Extract the (x, y) coordinate from the center of the cell holding the provided text.  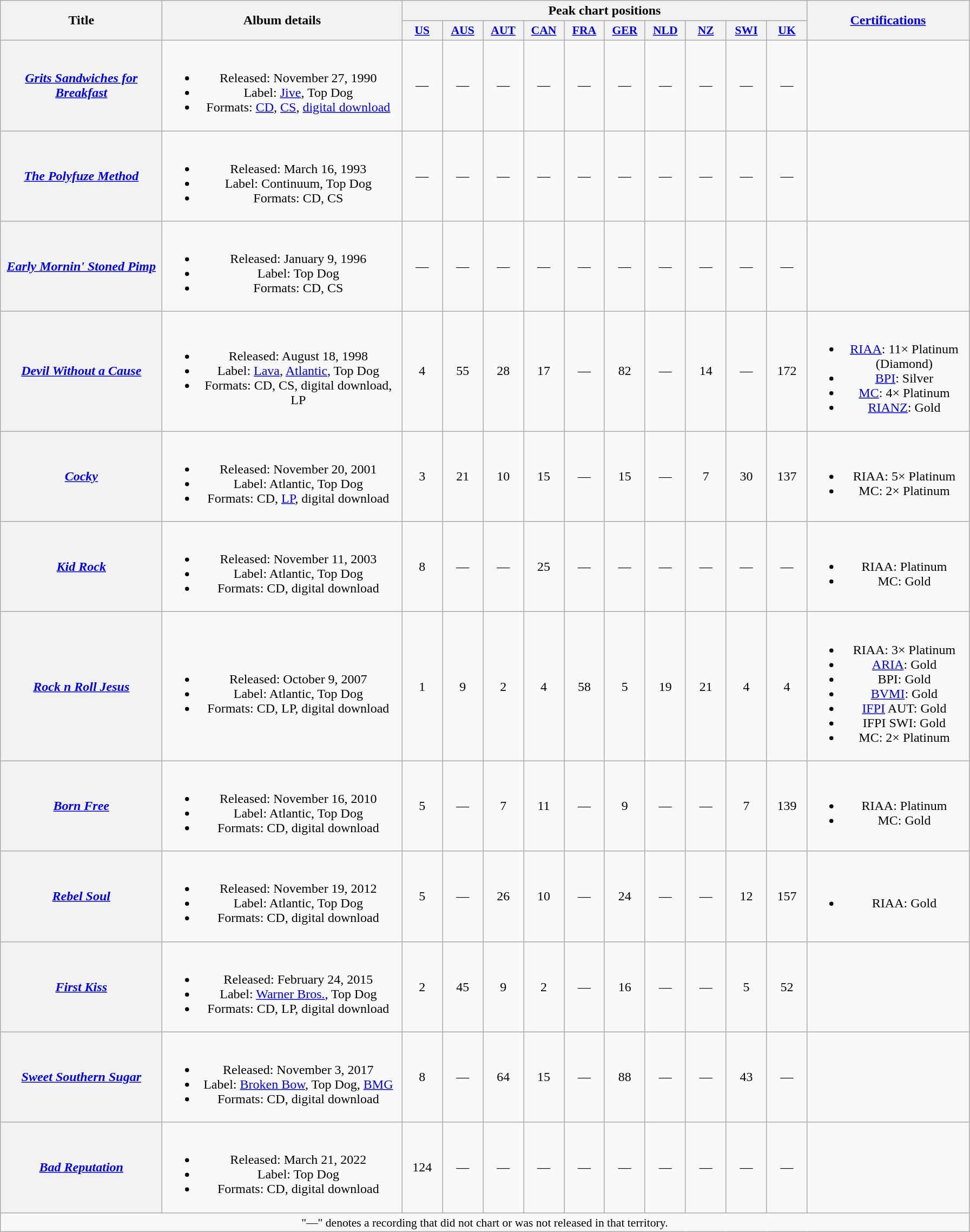
Certifications (888, 21)
16 (624, 987)
45 (463, 987)
RIAA: 3× PlatinumARIA: GoldBPI: GoldBVMI: GoldIFPI AUT: GoldIFPI SWI: GoldMC: 2× Platinum (888, 686)
26 (503, 896)
28 (503, 371)
55 (463, 371)
3 (422, 476)
Released: February 24, 2015Label: Warner Bros., Top DogFormats: CD, LP, digital download (282, 987)
Released: November 20, 2001Label: Atlantic, Top DogFormats: CD, LP, digital download (282, 476)
Released: March 16, 1993Label: Continuum, Top DogFormats: CD, CS (282, 176)
Released: November 19, 2012Label: Atlantic, Top DogFormats: CD, digital download (282, 896)
Released: November 11, 2003Label: Atlantic, Top DogFormats: CD, digital download (282, 567)
1 (422, 686)
AUS (463, 31)
Rock n Roll Jesus (81, 686)
Album details (282, 21)
24 (624, 896)
NLD (665, 31)
Early Mornin' Stoned Pimp (81, 266)
64 (503, 1077)
Released: October 9, 2007Label: Atlantic, Top DogFormats: CD, LP, digital download (282, 686)
137 (787, 476)
First Kiss (81, 987)
11 (544, 806)
157 (787, 896)
17 (544, 371)
"—" denotes a recording that did not chart or was not released in that territory. (485, 1222)
139 (787, 806)
Released: November 27, 1990Label: Jive, Top DogFormats: CD, CS, digital download (282, 85)
Kid Rock (81, 567)
Released: March 21, 2022Label: Top DogFormats: CD, digital download (282, 1168)
Cocky (81, 476)
82 (624, 371)
Sweet Southern Sugar (81, 1077)
RIAA: 5× PlatinumMC: 2× Platinum (888, 476)
Released: November 3, 2017Label: Broken Bow, Top Dog, BMGFormats: CD, digital download (282, 1077)
FRA (584, 31)
CAN (544, 31)
124 (422, 1168)
88 (624, 1077)
Released: January 9, 1996Label: Top DogFormats: CD, CS (282, 266)
Released: August 18, 1998Label: Lava, Atlantic, Top DogFormats: CD, CS, digital download, LP (282, 371)
NZ (705, 31)
RIAA: Gold (888, 896)
Title (81, 21)
25 (544, 567)
Released: November 16, 2010Label: Atlantic, Top DogFormats: CD, digital download (282, 806)
12 (747, 896)
The Polyfuze Method (81, 176)
19 (665, 686)
GER (624, 31)
172 (787, 371)
SWI (747, 31)
RIAA: 11× Platinum (Diamond)BPI: SilverMC: 4× PlatinumRIANZ: Gold (888, 371)
AUT (503, 31)
14 (705, 371)
Grits Sandwiches for Breakfast (81, 85)
52 (787, 987)
Rebel Soul (81, 896)
58 (584, 686)
43 (747, 1077)
US (422, 31)
Peak chart positions (605, 11)
Bad Reputation (81, 1168)
Devil Without a Cause (81, 371)
30 (747, 476)
UK (787, 31)
Born Free (81, 806)
